Output the (X, Y) coordinate of the center of the cell containing the given text.  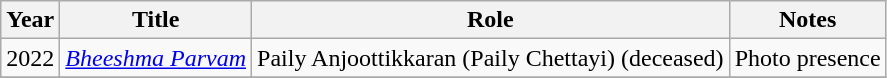
Title (156, 20)
Paily Anjoottikkaran (Paily Chettayi) (deceased) (491, 58)
Photo presence (808, 58)
Year (30, 20)
Bheeshma Parvam (156, 58)
Role (491, 20)
2022 (30, 58)
Notes (808, 20)
